Scan for the cell matching the given text and deliver its (x, y) coordinate at center. 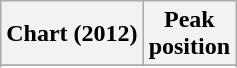
Chart (2012) (72, 34)
Peakposition (189, 34)
